Provide the [X, Y] coordinate of the cell's center where the given text is located.  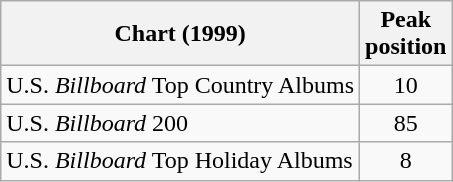
U.S. Billboard Top Country Albums [180, 85]
Peakposition [406, 34]
85 [406, 123]
U.S. Billboard 200 [180, 123]
8 [406, 161]
Chart (1999) [180, 34]
10 [406, 85]
U.S. Billboard Top Holiday Albums [180, 161]
